Locate the cell with the specified text and output its (X, Y) center coordinate. 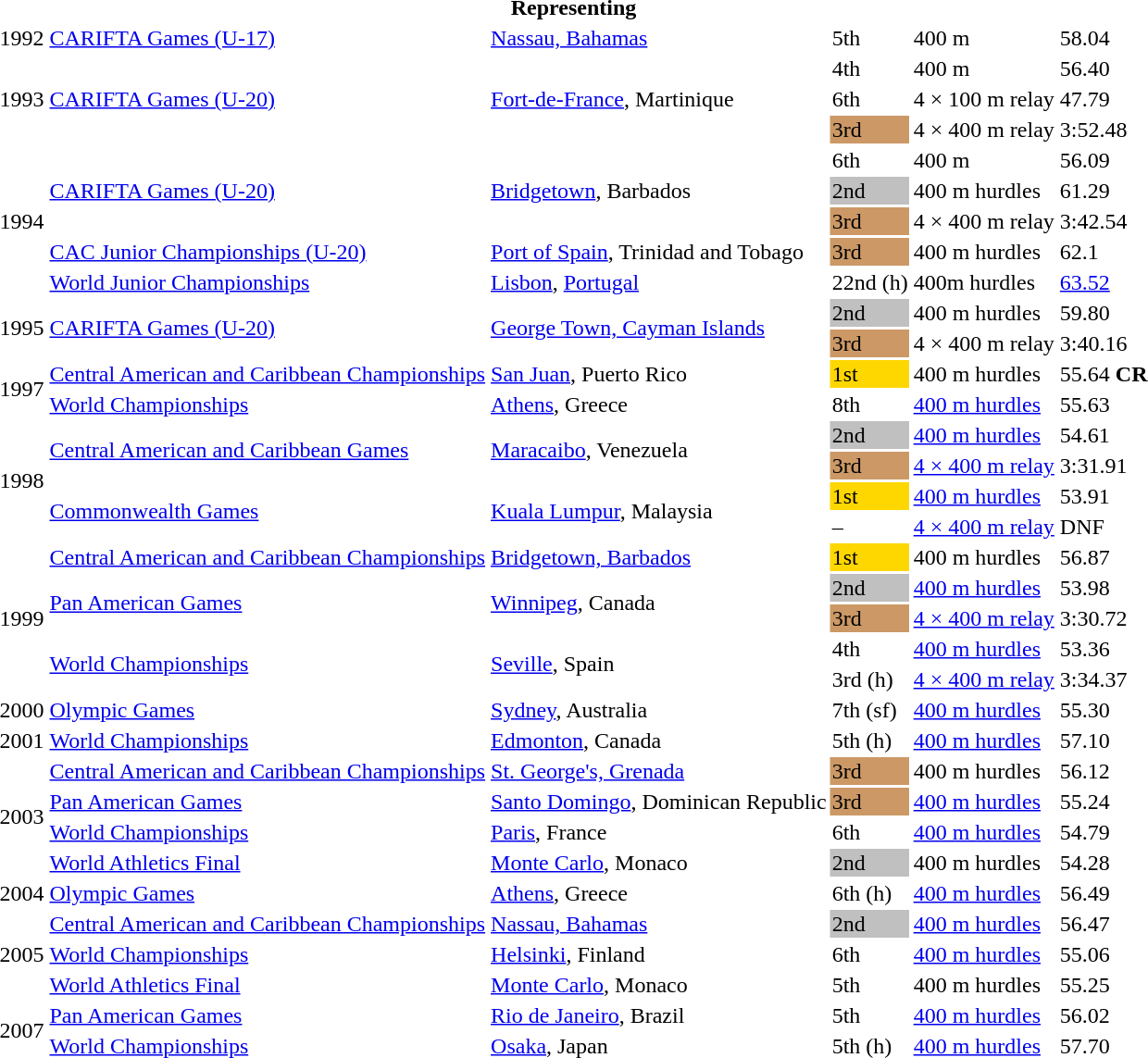
CARIFTA Games (U-17) (268, 38)
Fort-de-France, Martinique (659, 99)
Kuala Lumpur, Malaysia (659, 511)
Paris, France (659, 832)
Seville, Spain (659, 665)
CAC Junior Championships (U-20) (268, 252)
6th (h) (870, 893)
Maracaibo, Venezuela (659, 450)
Helsinki, Finland (659, 954)
George Town, Cayman Islands (659, 328)
– (870, 527)
Rio de Janeiro, Brazil (659, 1015)
Sydney, Australia (659, 710)
Central American and Caribbean Games (268, 450)
4 × 100 m relay (983, 99)
22nd (h) (870, 282)
7th (sf) (870, 710)
Commonwealth Games (268, 511)
St. George's, Grenada (659, 771)
400m hurdles (983, 282)
Edmonton, Canada (659, 741)
Santo Domingo, Dominican Republic (659, 802)
8th (870, 405)
Lisbon, Portugal (659, 282)
San Juan, Puerto Rico (659, 374)
3rd (h) (870, 679)
5th (h) (870, 741)
World Junior Championships (268, 282)
Port of Spain, Trinidad and Tobago (659, 252)
Winnipeg, Canada (659, 604)
